Find where the given text appears and provide that cell's center as (x, y) coordinate. 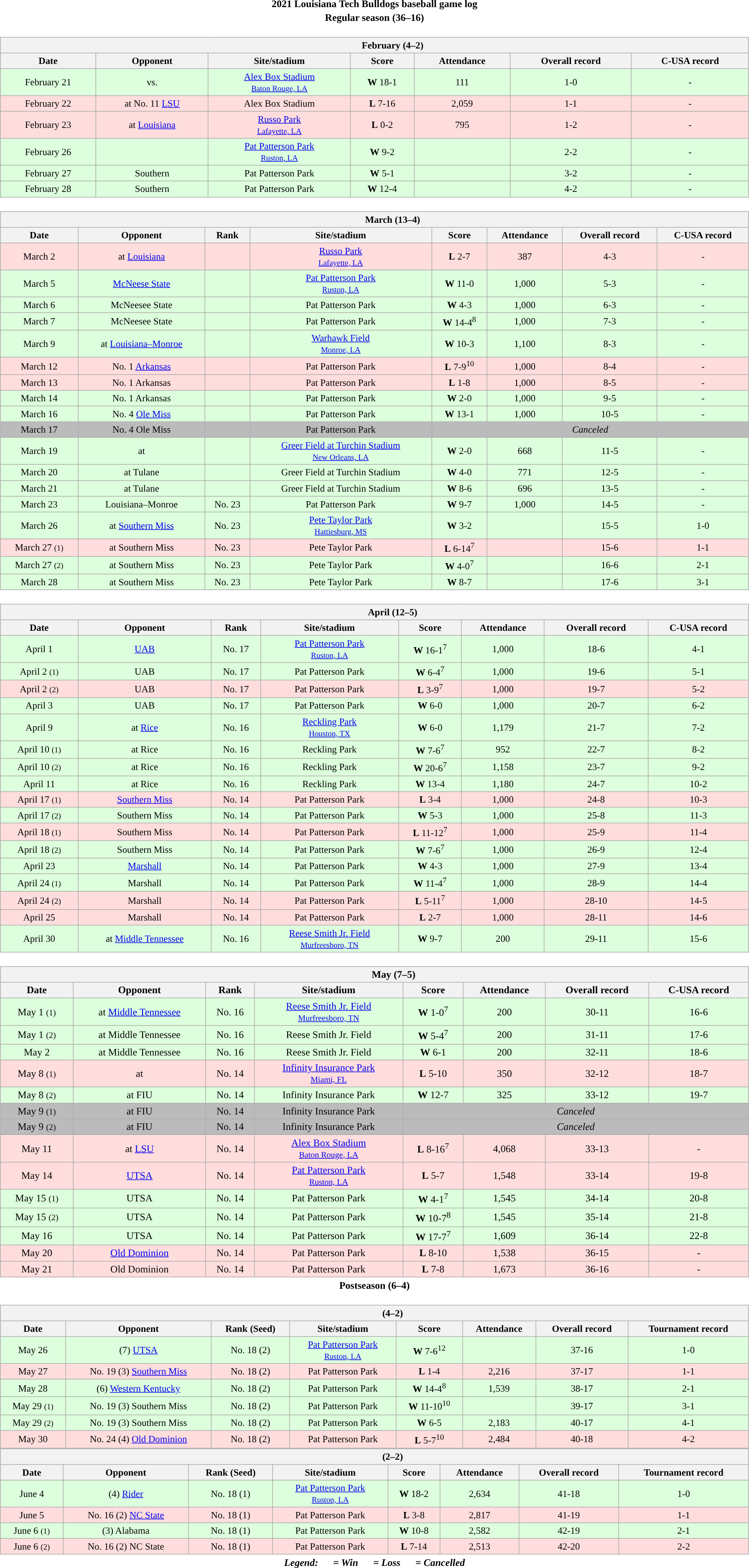
March 9 (39, 344)
8-4 (609, 366)
L 1-8 (460, 382)
33-14 (597, 1175)
8-5 (609, 382)
15-5 (609, 525)
April 2 (1) (39, 671)
February 22 (48, 104)
W 16-17 (431, 649)
W 8-6 (460, 488)
at Louisiana–Monroe (142, 344)
325 (504, 1095)
W 7-612 (430, 1350)
21-8 (699, 1217)
W 6-5 (430, 1423)
30-11 (597, 1012)
March 28 (39, 582)
4-3 (609, 257)
1,673 (504, 1269)
June 4 (32, 1493)
April 17 (1) (39, 800)
W 10-8 (414, 1531)
April 23 (39, 866)
W 1-07 (433, 1012)
L 3-4 (431, 800)
Warhawk FieldMonroe, LA (341, 344)
2,484 (499, 1439)
12-5 (609, 472)
19-8 (699, 1175)
L 5-710 (430, 1439)
5-1 (699, 671)
L 3-97 (431, 689)
L 7-16 (382, 104)
10-2 (699, 784)
L 0-2 (382, 125)
36-16 (597, 1269)
20-8 (699, 1199)
W 17-77 (433, 1236)
2,216 (499, 1372)
22-7 (596, 750)
20-7 (596, 706)
13-5 (609, 488)
1,539 (499, 1388)
May 29 (2) (33, 1423)
May 2 (37, 1052)
W 11-0 (460, 283)
12-4 (699, 849)
W 10-78 (433, 1217)
11-3 (699, 815)
2,183 (499, 1423)
39-17 (582, 1406)
March 27 (2) (39, 565)
W 5-1 (382, 173)
May 1 (2) (37, 1035)
14-6 (699, 917)
11-5 (609, 451)
May 9 (1) (37, 1111)
18-7 (699, 1073)
(3) Alabama (126, 1531)
April 24 (1) (39, 883)
5-2 (699, 689)
February (4–2) (374, 45)
at LSU (140, 1149)
W 6-47 (431, 671)
(4) Rider (126, 1493)
W 5-3 (431, 815)
W 5-47 (433, 1035)
May 29 (1) (33, 1406)
1,100 (525, 344)
April 25 (39, 917)
(2–2) (374, 1456)
8-2 (699, 750)
6-3 (609, 305)
March (13–4) (374, 219)
387 (525, 257)
7-2 (699, 727)
March 27 (1) (39, 548)
May 11 (37, 1149)
32-12 (597, 1073)
L 1-4 (430, 1372)
2,634 (480, 1493)
March 12 (39, 366)
1,158 (502, 767)
7-3 (609, 321)
40-18 (582, 1439)
13-4 (699, 866)
March 14 (39, 398)
L 8-10 (433, 1253)
February 21 (48, 82)
5-3 (609, 283)
May 28 (33, 1388)
L 8-167 (433, 1149)
May 14 (37, 1175)
March 20 (39, 472)
May 30 (33, 1439)
W 18-1 (382, 82)
W 6-1 (433, 1052)
Alex Box Stadium (279, 104)
L 5-7 (433, 1175)
No. 24 (4) Old Dominion (139, 1439)
1-2 (571, 125)
April (12–5) (374, 612)
L 11-127 (431, 832)
24-7 (596, 784)
March 16 (39, 414)
1,548 (504, 1175)
W 4-17 (433, 1199)
952 (502, 750)
May 27 (33, 1372)
April 18 (1) (39, 832)
March 7 (39, 321)
April 2 (2) (39, 689)
May (7–5) (374, 974)
2,059 (462, 104)
1,179 (502, 727)
May 15 (2) (37, 1217)
March 23 (39, 504)
771 (525, 472)
36-14 (597, 1236)
36-15 (597, 1253)
795 (462, 125)
W 4-07 (460, 565)
March 13 (39, 382)
W 11-47 (431, 883)
Pete Taylor ParkHattiesburg, MS (341, 525)
April 17 (2) (39, 815)
2,817 (480, 1515)
May 21 (37, 1269)
March 6 (39, 305)
June 5 (32, 1515)
May 20 (37, 1253)
April 10 (2) (39, 767)
April 30 (39, 939)
42-20 (569, 1546)
W 8-7 (460, 582)
W 4-0 (460, 472)
33-12 (597, 1095)
March 21 (39, 488)
April 1 (39, 649)
May 16 (37, 1236)
26-9 (596, 849)
May 9 (2) (37, 1127)
10-3 (699, 800)
L 7-8 (433, 1269)
February 28 (48, 189)
W 20-67 (431, 767)
May 8 (2) (37, 1095)
L 5-10 (433, 1073)
350 (504, 1073)
8-3 (609, 344)
W 9-2 (382, 152)
38-17 (582, 1388)
40-17 (582, 1423)
April 11 (39, 784)
25-9 (596, 832)
24-8 (596, 800)
March 26 (39, 525)
1,538 (504, 1253)
L 5-117 (431, 900)
29-11 (596, 939)
June 6 (1) (32, 1531)
37-16 (582, 1350)
February 27 (48, 173)
May 8 (1) (37, 1073)
37-17 (582, 1372)
27-9 (596, 866)
at No. 11 LSU (152, 104)
L 7-910 (460, 366)
W 12-7 (433, 1095)
1,609 (504, 1236)
April 24 (2) (39, 900)
April 10 (1) (39, 750)
March 2 (39, 257)
Reckling ParkHouston, TX (329, 727)
9-5 (609, 398)
32-11 (597, 1052)
2,513 (480, 1546)
April 9 (39, 727)
W 18-2 (414, 1493)
May 15 (1) (37, 1199)
21-7 (596, 727)
Infinity Insurance ParkMiami, FL (329, 1073)
28-11 (596, 917)
April 18 (2) (39, 849)
1,180 (502, 784)
10-5 (609, 414)
9-2 (699, 767)
W 12-4 (382, 189)
May 26 (33, 1350)
W 10-3 (460, 344)
28-10 (596, 900)
(7) UTSA (139, 1350)
696 (525, 488)
March 17 (39, 430)
W 3-2 (460, 525)
March 19 (39, 451)
L 3-8 (414, 1515)
11-4 (699, 832)
(6) Western Kentucky (139, 1388)
23-7 (596, 767)
2,582 (480, 1531)
March 5 (39, 283)
vs. (152, 82)
(4–2) (374, 1313)
35-14 (597, 1217)
4,068 (504, 1149)
6-2 (699, 706)
25-8 (596, 815)
W 13-4 (431, 784)
L 7-14 (414, 1546)
February 26 (48, 152)
February 23 (48, 125)
668 (525, 451)
L 6-147 (460, 548)
June 6 (2) (32, 1546)
42-19 (569, 1531)
33-13 (597, 1149)
14-4 (699, 883)
41-18 (569, 1493)
41-19 (569, 1515)
Louisiana–Monroe (142, 504)
22-8 (699, 1236)
34-14 (597, 1199)
April 3 (39, 706)
W 13-1 (460, 414)
19-6 (596, 671)
McNeese State (142, 283)
May 1 (1) (37, 1012)
111 (462, 82)
28-9 (596, 883)
31-11 (597, 1035)
3-2 (571, 173)
W 11-1010 (430, 1406)
Greer Field at Turchin StadiumNew Orleans, LA (341, 451)
